From the cell containing the given text, extract its center point as [X, Y] coordinate. 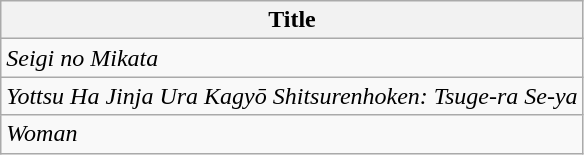
Seigi no Mikata [292, 58]
Yottsu Ha Jinja Ura Kagyō Shitsurenhoken: Tsuge-ra Se-ya [292, 96]
Woman [292, 134]
Title [292, 20]
